Capture the cell that displays the provided text and extract its (x, y) central coordinate. 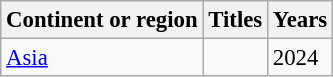
2024 (300, 58)
Titles (236, 20)
Continent or region (102, 20)
Years (300, 20)
Asia (102, 58)
